From the cell containing the given text, extract its center point as (x, y) coordinate. 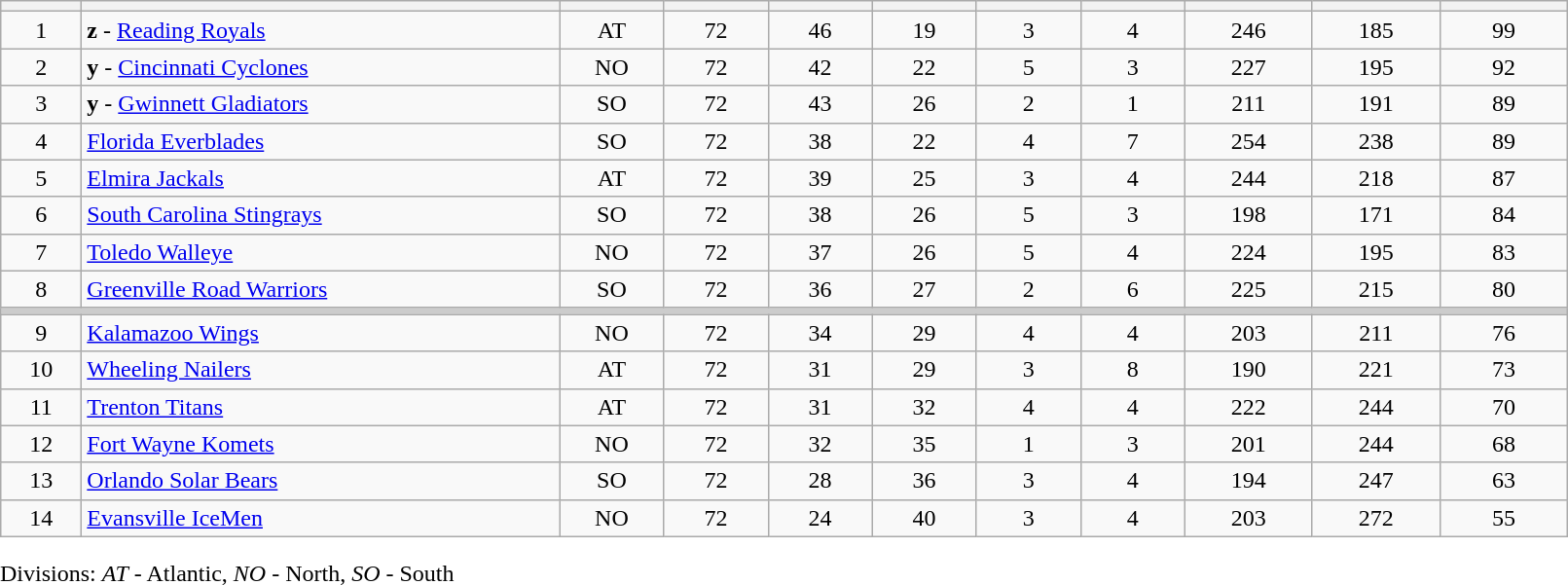
Trenton Titans (321, 407)
z - Reading Royals (321, 30)
194 (1248, 481)
y - Cincinnati Cyclones (321, 67)
Kalamazoo Wings (321, 333)
221 (1376, 370)
42 (820, 67)
9 (41, 333)
227 (1248, 67)
Elmira Jackals (321, 178)
Florida Everblades (321, 141)
99 (1503, 30)
190 (1248, 370)
254 (1248, 141)
24 (820, 518)
70 (1503, 407)
272 (1376, 518)
37 (820, 252)
Evansville IceMen (321, 518)
10 (41, 370)
201 (1248, 444)
34 (820, 333)
Toledo Walleye (321, 252)
28 (820, 481)
46 (820, 30)
198 (1248, 215)
Greenville Road Warriors (321, 289)
222 (1248, 407)
25 (925, 178)
246 (1248, 30)
224 (1248, 252)
35 (925, 444)
43 (820, 104)
63 (1503, 481)
Orlando Solar Bears (321, 481)
171 (1376, 215)
68 (1503, 444)
Fort Wayne Komets (321, 444)
247 (1376, 481)
225 (1248, 289)
13 (41, 481)
South Carolina Stingrays (321, 215)
238 (1376, 141)
84 (1503, 215)
83 (1503, 252)
Wheeling Nailers (321, 370)
215 (1376, 289)
19 (925, 30)
y - Gwinnett Gladiators (321, 104)
185 (1376, 30)
92 (1503, 67)
40 (925, 518)
191 (1376, 104)
12 (41, 444)
39 (820, 178)
87 (1503, 178)
55 (1503, 518)
218 (1376, 178)
73 (1503, 370)
76 (1503, 333)
27 (925, 289)
80 (1503, 289)
8.5 (784, 311)
14 (41, 518)
11 (41, 407)
